Capture the cell that displays the provided text and extract its (x, y) central coordinate. 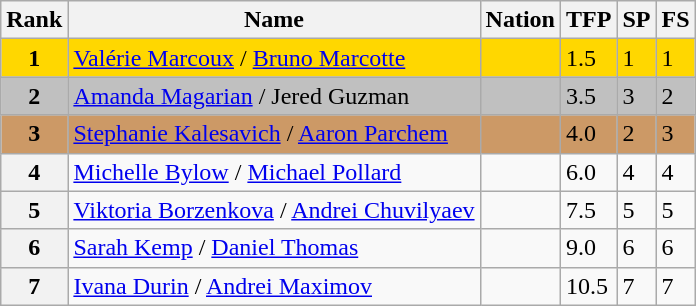
TFP (588, 20)
6.0 (588, 172)
Amanda Magarian / Jered Guzman (274, 96)
Rank (34, 20)
Valérie Marcoux / Bruno Marcotte (274, 58)
SP (636, 20)
Michelle Bylow / Michael Pollard (274, 172)
Nation (520, 20)
Sarah Kemp / Daniel Thomas (274, 248)
Ivana Durin / Andrei Maximov (274, 286)
7.5 (588, 210)
1.5 (588, 58)
FS (676, 20)
Name (274, 20)
Stephanie Kalesavich / Aaron Parchem (274, 134)
9.0 (588, 248)
10.5 (588, 286)
3.5 (588, 96)
4.0 (588, 134)
Viktoria Borzenkova / Andrei Chuvilyaev (274, 210)
